Provide the (x, y) coordinate of the cell's center where the given text is located.  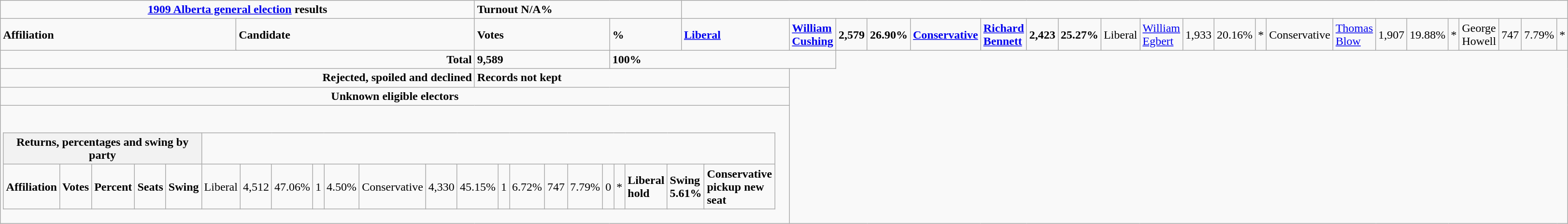
Thomas Blow (1354, 35)
4,512 (256, 186)
Liberal hold (646, 186)
Unknown eligible electors (395, 96)
Swing 5.61% (686, 186)
0 (609, 186)
William Cushing (813, 35)
Swing (184, 186)
Total (238, 59)
Returns, percentages and swing by party (102, 149)
100% (723, 59)
4,330 (442, 186)
47.06% (292, 186)
Turnout N/A% (578, 10)
William Egbert (1161, 35)
Records not kept (632, 78)
% (645, 35)
9,589 (542, 59)
Candidate (356, 35)
19.88% (1428, 35)
26.90% (889, 35)
45.15% (477, 186)
1909 Alberta general election results (238, 10)
Seats (150, 186)
20.16% (1235, 35)
6.72% (527, 186)
Rejected, spoiled and declined (238, 78)
1,907 (1391, 35)
25.27% (1079, 35)
1,933 (1199, 35)
2,423 (1042, 35)
Percent (113, 186)
2,579 (851, 35)
4.50% (342, 186)
Richard Bennett (1004, 35)
George Howell (1479, 35)
Conservative pickup new seat (740, 186)
